Extract the (X, Y) coordinate from the center of the cell holding the provided text.  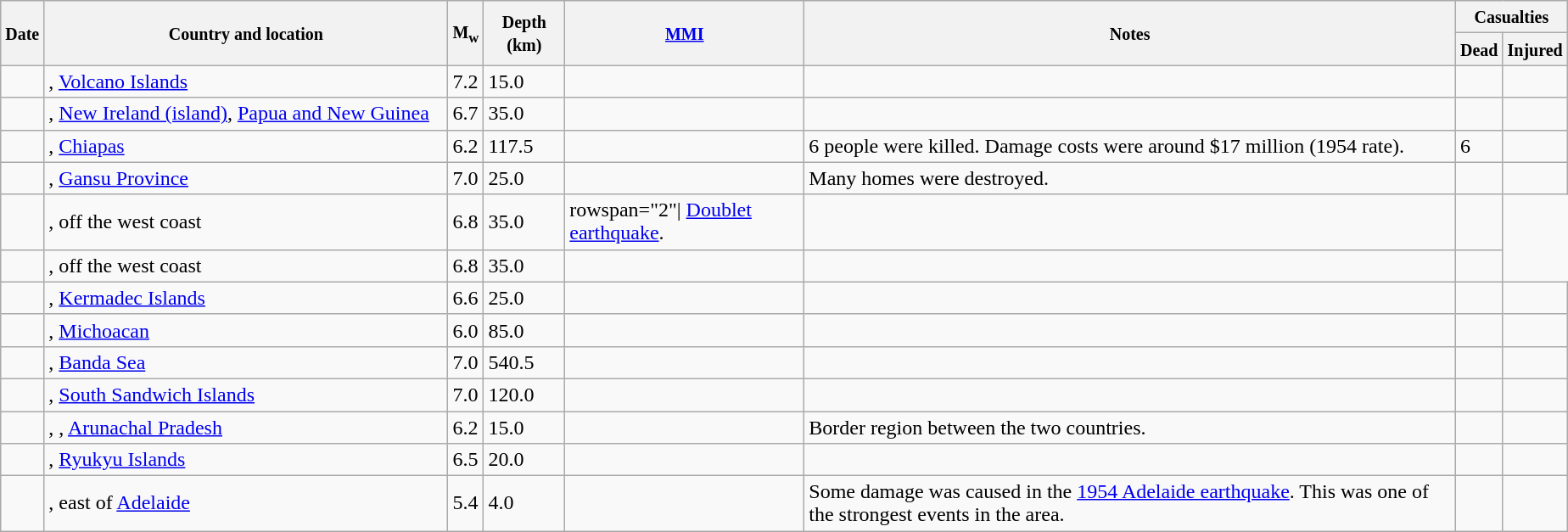
20.0 (524, 460)
, , Arunachal Pradesh (246, 427)
, Chiapas (246, 146)
Casualties (1511, 17)
6.6 (466, 298)
5.4 (466, 504)
6.7 (466, 114)
120.0 (524, 395)
7.2 (466, 81)
Some damage was caused in the 1954 Adelaide earthquake. This was one of the strongest events in the area. (1130, 504)
Country and location (246, 33)
, New Ireland (island), Papua and New Guinea (246, 114)
Border region between the two countries. (1130, 427)
, South Sandwich Islands (246, 395)
6 (1479, 146)
Dead (1479, 49)
Depth (km) (524, 33)
MMI (685, 33)
, Banda Sea (246, 362)
, Volcano Islands (246, 81)
540.5 (524, 362)
, east of Adelaide (246, 504)
Notes (1130, 33)
6.5 (466, 460)
rowspan="2"| Doublet earthquake. (685, 222)
Injured (1535, 49)
117.5 (524, 146)
Many homes were destroyed. (1130, 178)
Date (22, 33)
, Gansu Province (246, 178)
Mw (466, 33)
, Michoacan (246, 330)
6 people were killed. Damage costs were around $17 million (1954 rate). (1130, 146)
, Ryukyu Islands (246, 460)
, Kermadec Islands (246, 298)
6.0 (466, 330)
4.0 (524, 504)
85.0 (524, 330)
